Search for the cell housing the specified text and yield its [x, y] center coordinate. 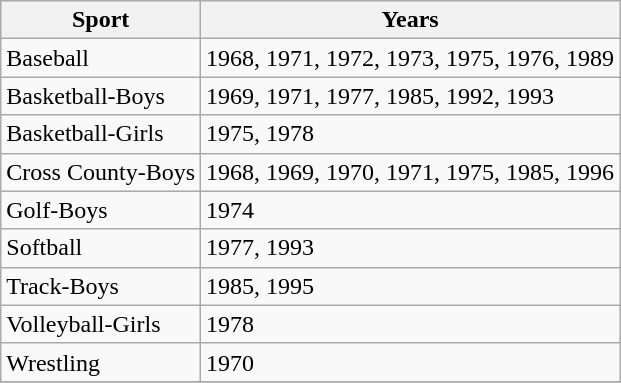
Wrestling [101, 362]
1978 [410, 324]
1968, 1969, 1970, 1971, 1975, 1985, 1996 [410, 172]
Track-Boys [101, 286]
1969, 1971, 1977, 1985, 1992, 1993 [410, 96]
Baseball [101, 58]
1968, 1971, 1972, 1973, 1975, 1976, 1989 [410, 58]
1977, 1993 [410, 248]
Volleyball-Girls [101, 324]
1970 [410, 362]
1975, 1978 [410, 134]
1974 [410, 210]
Sport [101, 20]
Basketball-Boys [101, 96]
Years [410, 20]
Basketball-Girls [101, 134]
Softball [101, 248]
Cross County-Boys [101, 172]
Golf-Boys [101, 210]
1985, 1995 [410, 286]
